Find where the given text appears and provide that cell's center as [x, y] coordinate. 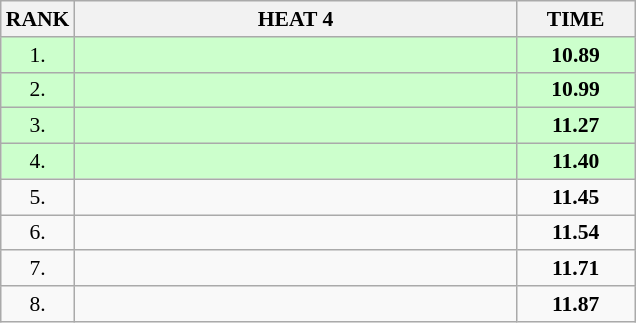
4. [38, 162]
7. [38, 269]
11.54 [576, 233]
10.99 [576, 90]
RANK [38, 19]
2. [38, 90]
11.40 [576, 162]
11.71 [576, 269]
10.89 [576, 55]
5. [38, 197]
11.27 [576, 126]
HEAT 4 [295, 19]
6. [38, 233]
TIME [576, 19]
3. [38, 126]
11.45 [576, 197]
1. [38, 55]
11.87 [576, 304]
8. [38, 304]
